Identify which cell holds the provided text, then report its (x, y) central coordinate. 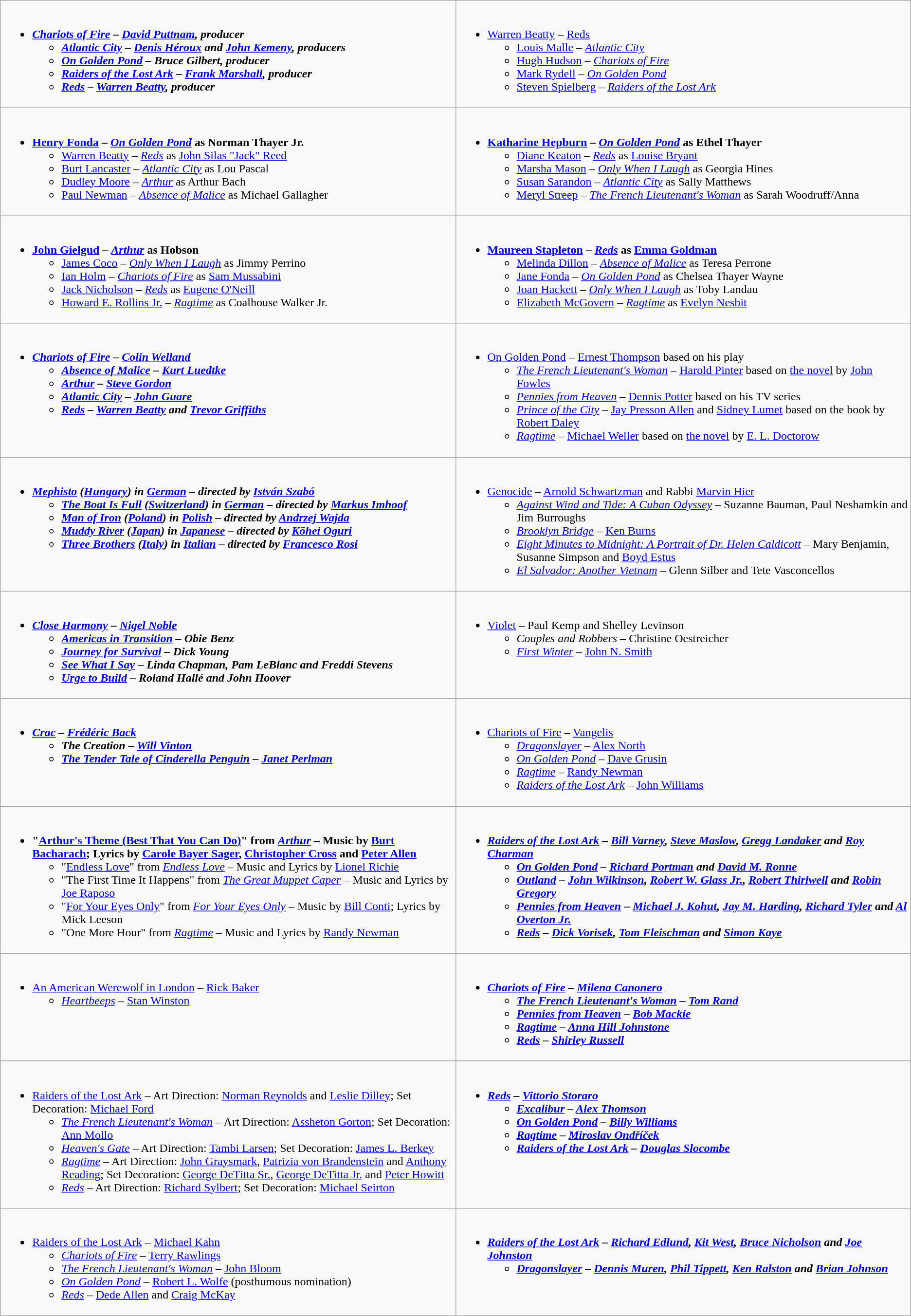
Violet – Paul Kemp and Shelley LevinsonCouples and Robbers – Christine OestreicherFirst Winter – John N. Smith (683, 645)
Warren Beatty – RedsLouis Malle – Atlantic CityHugh Hudson – Chariots of FireMark Rydell – On Golden PondSteven Spielberg – Raiders of the Lost Ark (683, 55)
Crac – Frédéric BackThe Creation – Will VintonThe Tender Tale of Cinderella Penguin – Janet Perlman (228, 753)
Chariots of Fire – VangelisDragonslayer – Alex NorthOn Golden Pond – Dave GrusinRagtime – Randy NewmanRaiders of the Lost Ark – John Williams (683, 753)
Reds – Vittorio StoraroExcalibur – Alex ThomsonOn Golden Pond – Billy WilliamsRagtime – Miroslav OndříčekRaiders of the Lost Ark – Douglas Slocombe (683, 1134)
An American Werewolf in London – Rick BakerHeartbeeps – Stan Winston (228, 1007)
